Return (x, y) of the center of cell containing provided text 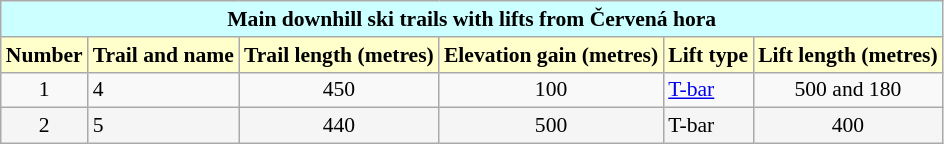
Trail length (metres) (339, 55)
Lift length (metres) (848, 55)
440 (339, 126)
500 (551, 126)
100 (551, 90)
2 (44, 126)
Main downhill ski trails with lifts from Červená hora (472, 19)
Elevation gain (metres) (551, 55)
1 (44, 90)
4 (164, 90)
Number (44, 55)
450 (339, 90)
Trail and name (164, 55)
5 (164, 126)
Lift type (708, 55)
500 and 180 (848, 90)
400 (848, 126)
